Extract the [x, y] coordinate from the center of the cell holding the provided text.  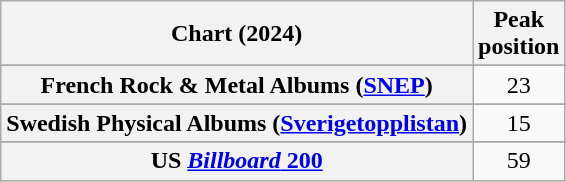
59 [519, 161]
French Rock & Metal Albums (SNEP) [237, 85]
Chart (2024) [237, 34]
15 [519, 123]
Peakposition [519, 34]
US Billboard 200 [237, 161]
23 [519, 85]
Swedish Physical Albums (Sverigetopplistan) [237, 123]
